Capture the cell that displays the provided text and extract its (x, y) central coordinate. 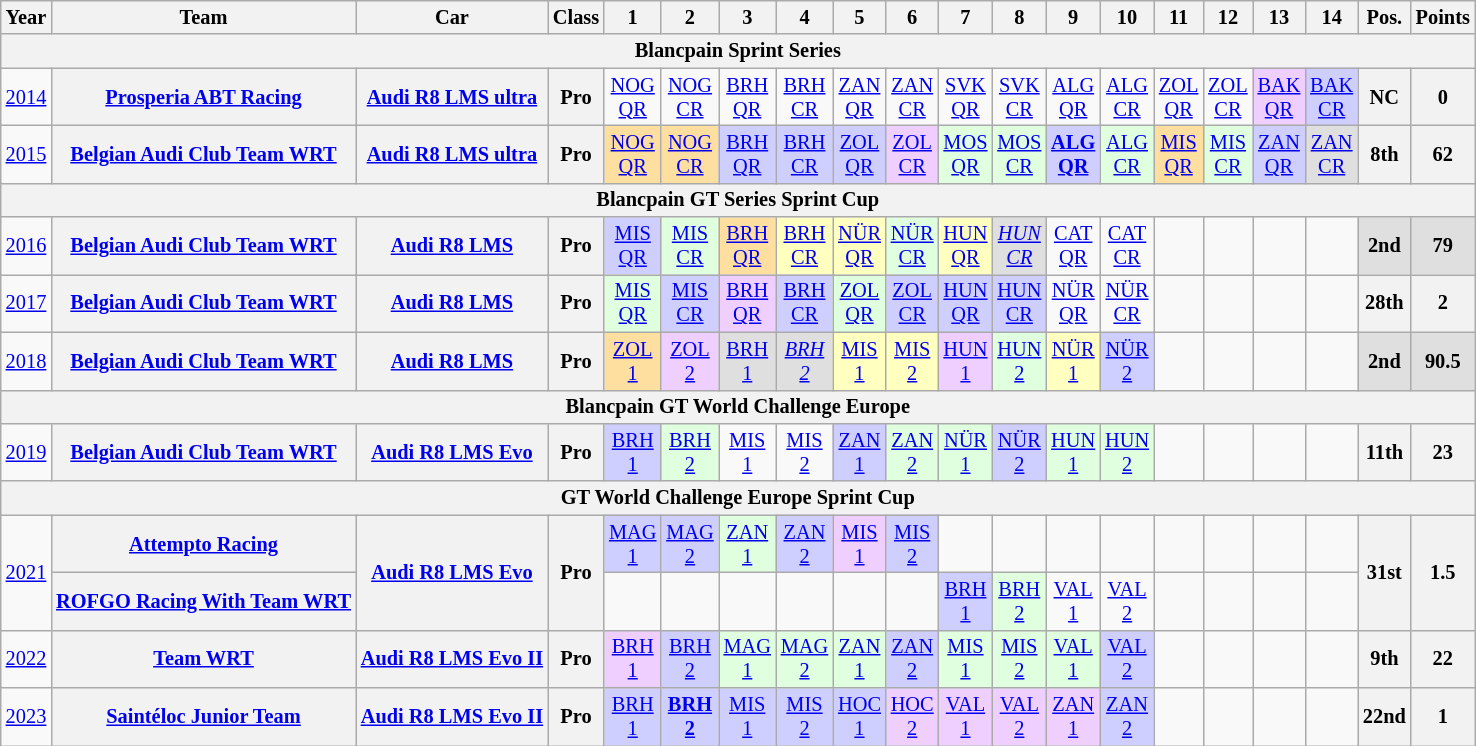
6 (912, 17)
ZOL2 (690, 361)
ZOL1 (632, 361)
90.5 (1443, 361)
HOC2 (912, 717)
Car (452, 17)
2017 (26, 303)
MOSCR (1019, 154)
Saintéloc Junior Team (204, 717)
BAKQR (1280, 97)
11th (1384, 452)
Team WRT (204, 659)
GT World Challenge Europe Sprint Cup (738, 498)
Points (1443, 17)
Blancpain Sprint Series (738, 51)
2015 (26, 154)
23 (1443, 452)
VAL2 (1019, 717)
8 (1019, 17)
9 (1073, 17)
2019 (26, 452)
14 (1332, 17)
22nd (1384, 717)
2022 (26, 659)
22 (1443, 659)
Attempto Racing (204, 544)
62 (1443, 154)
MOSQR (966, 154)
9th (1384, 659)
79 (1443, 246)
Team (204, 17)
SVKCR (1019, 97)
Pos. (1384, 17)
4 (804, 17)
Prosperia ABT Racing (204, 97)
Blancpain GT World Challenge Europe (738, 407)
2023 (26, 717)
Year (26, 17)
7 (966, 17)
2016 (26, 246)
2018 (26, 361)
1.5 (1443, 572)
3 (748, 17)
NC (1384, 97)
SVKQR (966, 97)
HOC1 (860, 717)
2021 (26, 572)
5 (860, 17)
0 (1443, 97)
10 (1127, 17)
13 (1280, 17)
CATQR (1073, 246)
11 (1178, 17)
ROFGO Racing With Team WRT (204, 601)
8th (1384, 154)
Class (576, 17)
28th (1384, 303)
31st (1384, 572)
12 (1228, 17)
CATCR (1127, 246)
Blancpain GT Series Sprint Cup (738, 200)
BAKCR (1332, 97)
2014 (26, 97)
